Provide the [X, Y] coordinate of the cell's center where the given text is located.  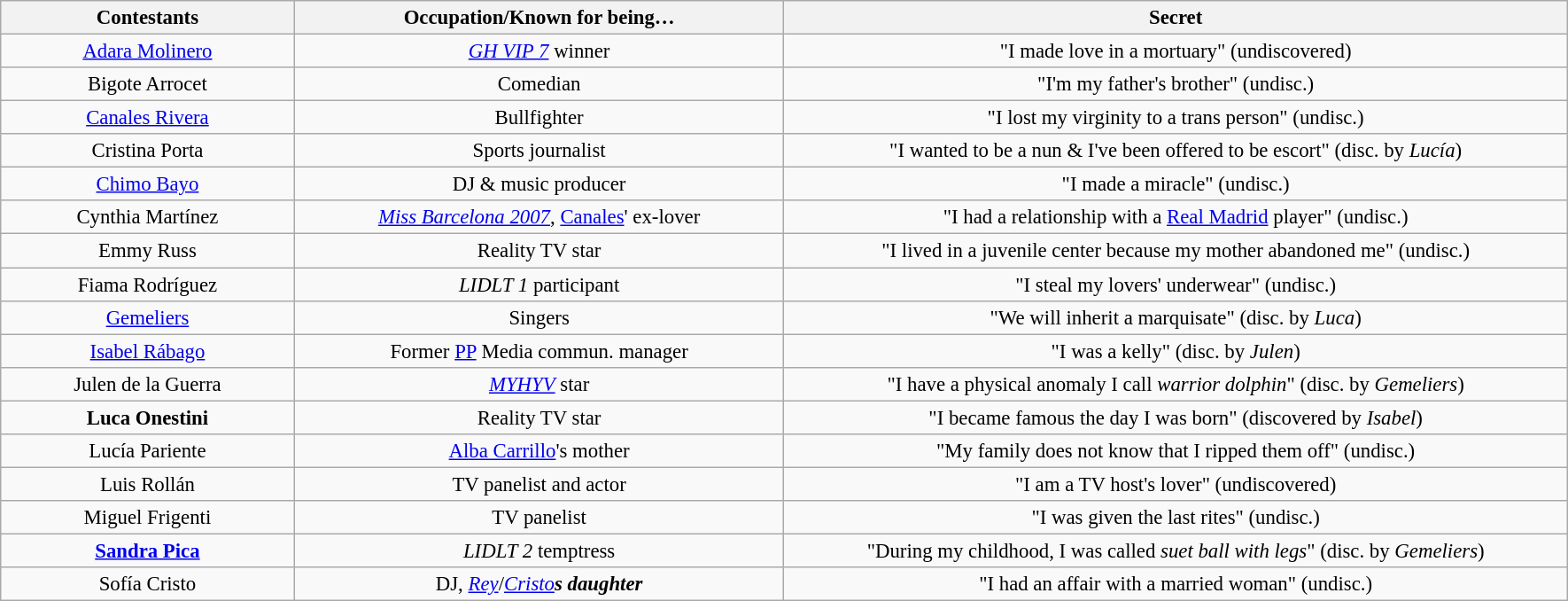
"I steal my lovers' underwear" (undisc.) [1176, 285]
"I am a TV host's lover" (undiscovered) [1176, 484]
Contestants [148, 18]
DJ & music producer [539, 184]
"I became famous the day I was born" (discovered by Isabel) [1176, 418]
Comedian [539, 84]
Alba Carrillo's mother [539, 450]
Singers [539, 317]
"I was given the last rites" (undisc.) [1176, 518]
"During my childhood, I was called suet ball with legs" (disc. by Gemeliers) [1176, 550]
LIDLT 2 temptress [539, 550]
MYHYV star [539, 384]
"My family does not know that I ripped them off" (undisc.) [1176, 450]
Canales Rivera [148, 118]
"I had an affair with a married woman" (undisc.) [1176, 584]
Miguel Frigenti [148, 518]
Former PP Media commun. manager [539, 351]
Gemeliers [148, 317]
GH VIP 7 winner [539, 51]
"I lost my virginity to a trans person" (undisc.) [1176, 118]
"We will inherit a marquisate" (disc. by Luca) [1176, 317]
Chimo Bayo [148, 184]
"I have a physical anomaly I call warrior dolphin" (disc. by Gemeliers) [1176, 384]
"I wanted to be a nun & I've been offered to be escort" (disc. by Lucía) [1176, 151]
Adara Molinero [148, 51]
Sofía Cristo [148, 584]
Secret [1176, 18]
Bullfighter [539, 118]
Isabel Rábago [148, 351]
TV panelist [539, 518]
Cynthia Martínez [148, 217]
Sandra Pica [148, 550]
LIDLT 1 participant [539, 285]
"I made love in a mortuary" (undiscovered) [1176, 51]
"I had a relationship with a Real Madrid player" (undisc.) [1176, 217]
"I lived in a juvenile center because my mother abandoned me" (undisc.) [1176, 251]
Luca Onestini [148, 418]
TV panelist and actor [539, 484]
Occupation/Known for being… [539, 18]
Miss Barcelona 2007, Canales' ex-lover [539, 217]
Bigote Arrocet [148, 84]
Luis Rollán [148, 484]
Lucía Pariente [148, 450]
"I'm my father's brother" (undisc.) [1176, 84]
Cristina Porta [148, 151]
DJ, Rey/Cristos daughter [539, 584]
Emmy Russ [148, 251]
Fiama Rodríguez [148, 285]
Julen de la Guerra [148, 384]
"I made a miracle" (undisc.) [1176, 184]
Sports journalist [539, 151]
"I was a kelly" (disc. by Julen) [1176, 351]
